Detect which cell encompasses the target text, then output its (x, y) center coordinate. 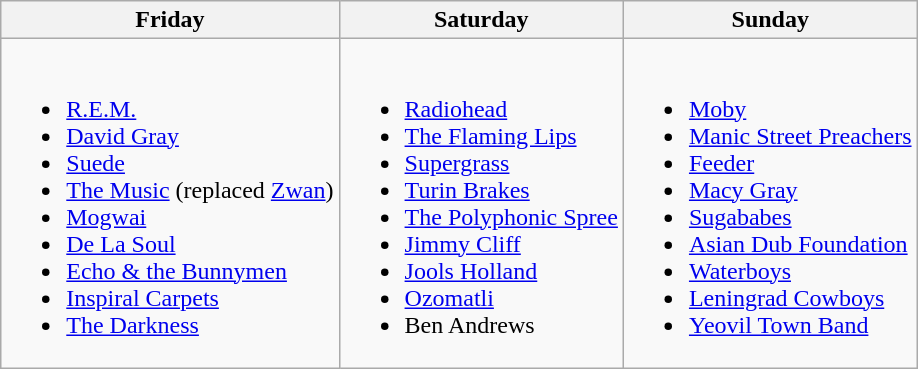
Sunday (770, 20)
MobyManic Street PreachersFeederMacy GraySugababesAsian Dub FoundationWaterboysLeningrad CowboysYeovil Town Band (770, 204)
R.E.M.David GraySuedeThe Music (replaced Zwan)MogwaiDe La SoulEcho & the BunnymenInspiral CarpetsThe Darkness (170, 204)
Friday (170, 20)
RadioheadThe Flaming LipsSupergrassTurin BrakesThe Polyphonic SpreeJimmy CliffJools HollandOzomatliBen Andrews (481, 204)
Saturday (481, 20)
